Return the (x, y) coordinate for the center point of the cell that contains the specified text.  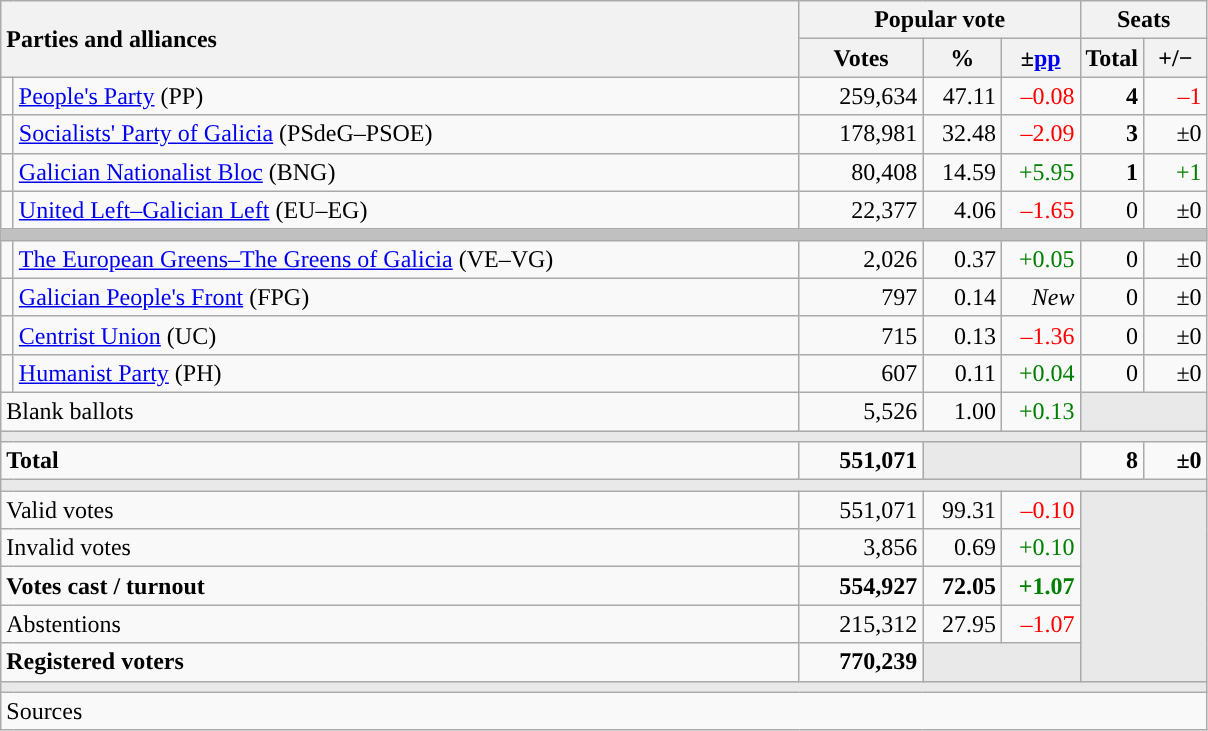
Centrist Union (UC) (406, 335)
4 (1112, 96)
–1.36 (1040, 335)
259,634 (861, 96)
770,239 (861, 662)
% (962, 58)
Votes (861, 58)
215,312 (861, 624)
607 (861, 373)
The European Greens–The Greens of Galicia (VE–VG) (406, 259)
715 (861, 335)
People's Party (PP) (406, 96)
14.59 (962, 172)
5,526 (861, 411)
99.31 (962, 510)
27.95 (962, 624)
1.00 (962, 411)
0.13 (962, 335)
+5.95 (1040, 172)
+0.04 (1040, 373)
80,408 (861, 172)
–0.10 (1040, 510)
0.11 (962, 373)
72.05 (962, 586)
+0.13 (1040, 411)
Abstentions (400, 624)
Blank ballots (400, 411)
1 (1112, 172)
+1 (1176, 172)
+0.05 (1040, 259)
4.06 (962, 210)
+1.07 (1040, 586)
Popular vote (940, 20)
+0.10 (1040, 548)
–2.09 (1040, 134)
–1.07 (1040, 624)
Socialists' Party of Galicia (PSdeG–PSOE) (406, 134)
Parties and alliances (400, 39)
3 (1112, 134)
–1.65 (1040, 210)
±pp (1040, 58)
Registered voters (400, 662)
0.37 (962, 259)
554,927 (861, 586)
0.69 (962, 548)
Humanist Party (PH) (406, 373)
8 (1112, 461)
Valid votes (400, 510)
797 (861, 297)
–0.08 (1040, 96)
2,026 (861, 259)
Seats (1144, 20)
3,856 (861, 548)
–1 (1176, 96)
Votes cast / turnout (400, 586)
22,377 (861, 210)
Invalid votes (400, 548)
+/− (1176, 58)
Galician People's Front (FPG) (406, 297)
United Left–Galician Left (EU–EG) (406, 210)
New (1040, 297)
32.48 (962, 134)
Galician Nationalist Bloc (BNG) (406, 172)
Sources (604, 711)
178,981 (861, 134)
0.14 (962, 297)
47.11 (962, 96)
